Identify which cell holds the provided text, then report its [x, y] central coordinate. 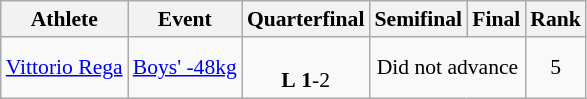
Final [496, 19]
Vittorio Rega [64, 68]
L 1-2 [306, 68]
Athlete [64, 19]
Semifinal [418, 19]
Rank [556, 19]
Did not advance [447, 68]
5 [556, 68]
Boys' -48kg [185, 68]
Event [185, 19]
Quarterfinal [306, 19]
